Detect which cell encompasses the target text, then output its (x, y) center coordinate. 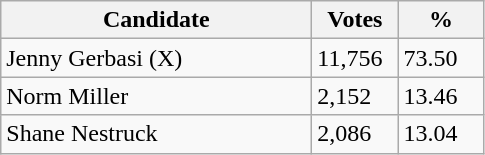
11,756 (355, 58)
13.04 (441, 134)
13.46 (441, 96)
Votes (355, 20)
Norm Miller (156, 96)
2,152 (355, 96)
73.50 (441, 58)
Candidate (156, 20)
Jenny Gerbasi (X) (156, 58)
2,086 (355, 134)
% (441, 20)
Shane Nestruck (156, 134)
